Determine the [X, Y] coordinate at the center of the cell enclosing the given text.  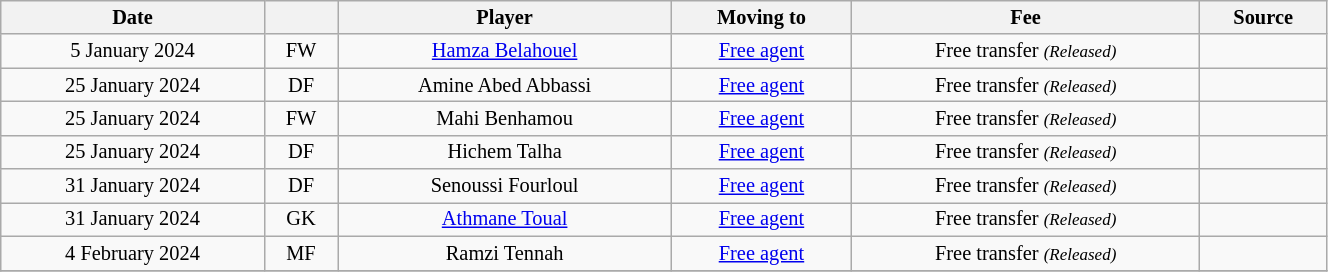
Fee [1026, 17]
Senoussi Fourloul [505, 186]
5 January 2024 [133, 51]
Hamza Belahouel [505, 51]
Player [505, 17]
Ramzi Tennah [505, 253]
Mahi Benhamou [505, 118]
Source [1264, 17]
Date [133, 17]
GK [300, 219]
Hichem Talha [505, 152]
Amine Abed Abbassi [505, 85]
Moving to [762, 17]
MF [300, 253]
4 February 2024 [133, 253]
Athmane Toual [505, 219]
